Output the (x, y) coordinate of the center of the cell containing the given text.  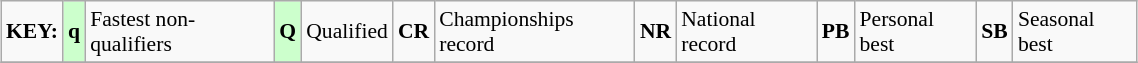
Fastest non-qualifiers (180, 32)
PB (836, 32)
Championships record (534, 32)
National record (746, 32)
q (74, 32)
SB (994, 32)
Q (288, 32)
Personal best (916, 32)
Seasonal best (1075, 32)
KEY: (32, 32)
Qualified (347, 32)
NR (656, 32)
CR (414, 32)
